Capture the cell that displays the provided text and extract its (x, y) central coordinate. 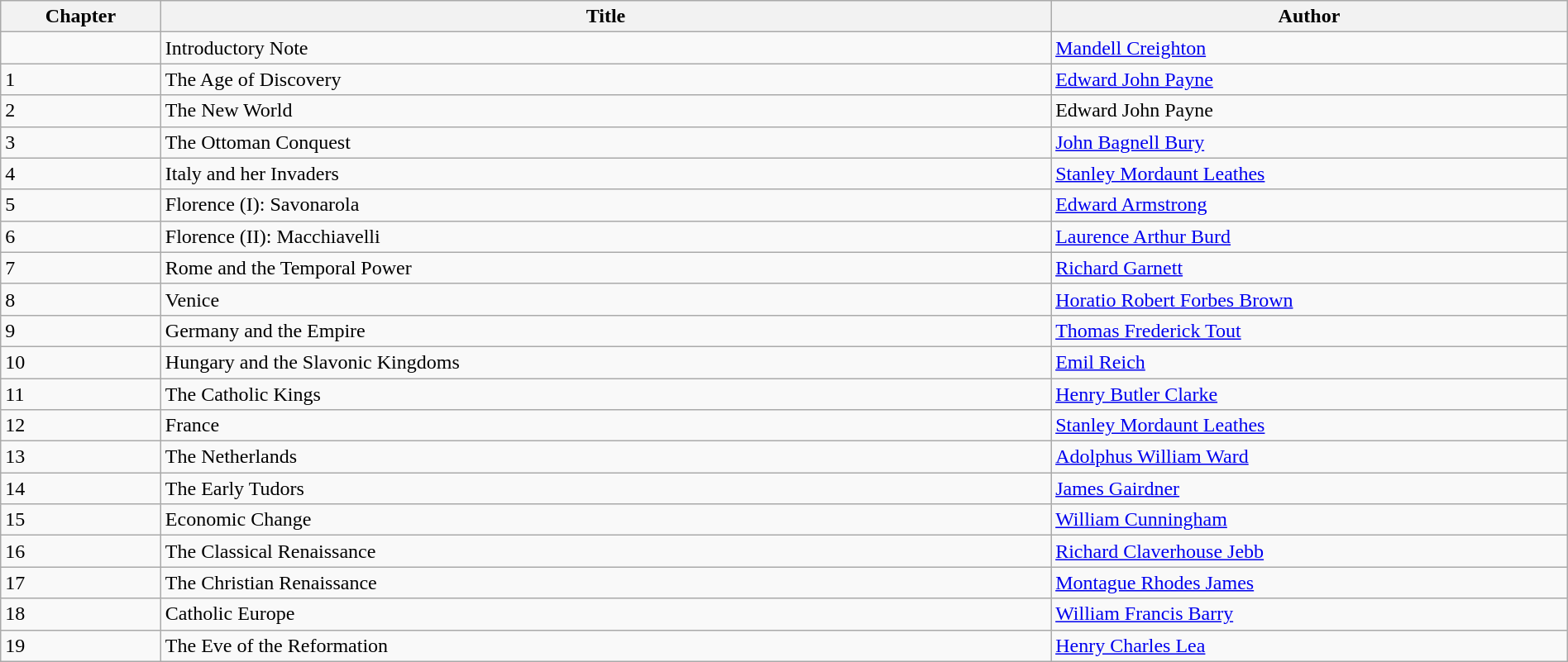
14 (81, 488)
5 (81, 205)
6 (81, 236)
1 (81, 79)
18 (81, 614)
Edward Armstrong (1310, 205)
15 (81, 520)
3 (81, 142)
Henry Charles Lea (1310, 645)
8 (81, 299)
The Ottoman Conquest (605, 142)
Economic Change (605, 520)
Henry Butler Clarke (1310, 394)
17 (81, 583)
Montague Rhodes James (1310, 583)
19 (81, 645)
7 (81, 268)
11 (81, 394)
Adolphus William Ward (1310, 457)
Italy and her Invaders (605, 174)
Horatio Robert Forbes Brown (1310, 299)
Richard Claverhouse Jebb (1310, 551)
Hungary and the Slavonic Kingdoms (605, 362)
Venice (605, 299)
Introductory Note (605, 48)
Florence (II): Macchiavelli (605, 236)
The New World (605, 111)
The Early Tudors (605, 488)
Title (605, 17)
John Bagnell Bury (1310, 142)
Chapter (81, 17)
4 (81, 174)
Laurence Arthur Burd (1310, 236)
Richard Garnett (1310, 268)
Catholic Europe (605, 614)
France (605, 426)
13 (81, 457)
9 (81, 331)
The Netherlands (605, 457)
The Catholic Kings (605, 394)
The Age of Discovery (605, 79)
10 (81, 362)
The Classical Renaissance (605, 551)
2 (81, 111)
Rome and the Temporal Power (605, 268)
Florence (I): Savonarola (605, 205)
12 (81, 426)
Thomas Frederick Tout (1310, 331)
William Cunningham (1310, 520)
The Eve of the Reformation (605, 645)
The Christian Renaissance (605, 583)
Mandell Creighton (1310, 48)
Germany and the Empire (605, 331)
16 (81, 551)
William Francis Barry (1310, 614)
James Gairdner (1310, 488)
Author (1310, 17)
Emil Reich (1310, 362)
